Return (x, y) of the center of cell containing provided text 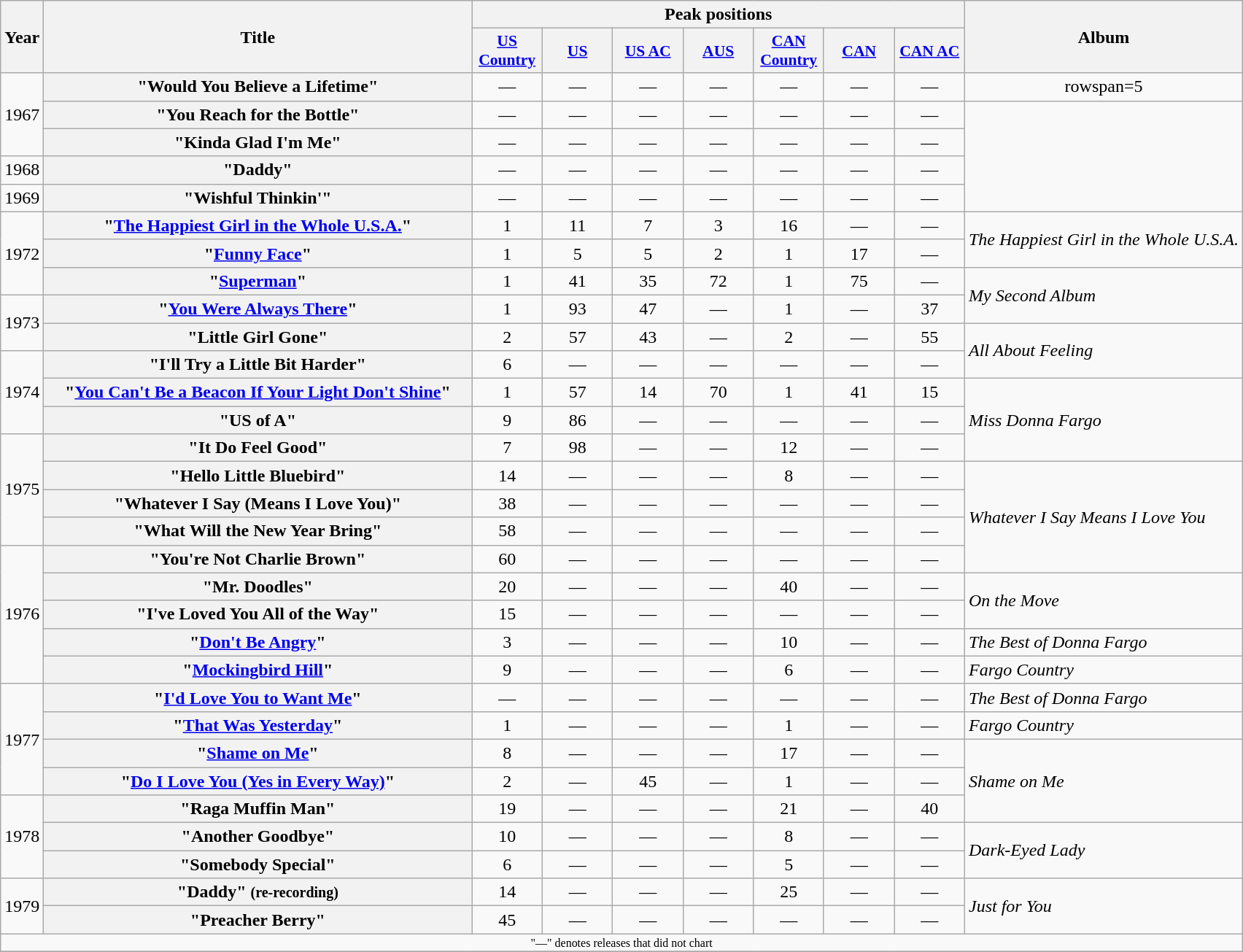
"That Was Yesterday" (258, 725)
1974 (22, 392)
"Would You Believe a Lifetime" (258, 87)
US Country (508, 51)
93 (578, 309)
CAN Country (789, 51)
US (578, 51)
Whatever I Say Means I Love You (1103, 517)
"Mockingbird Hill" (258, 670)
1975 (22, 489)
Dark-Eyed Lady (1103, 851)
"Hello Little Bluebird" (258, 476)
US AC (648, 51)
On the Move (1103, 600)
1976 (22, 614)
25 (789, 892)
All About Feeling (1103, 350)
"Don't Be Angry" (258, 642)
38 (508, 503)
"Raga Muffin Man" (258, 809)
"Do I Love You (Yes in Every Way)" (258, 781)
Just for You (1103, 906)
"Shame on Me" (258, 753)
47 (648, 309)
1977 (22, 739)
"Whatever I Say (Means I Love You)" (258, 503)
"What Will the New Year Bring" (258, 531)
"Wishful Thinkin'" (258, 198)
1972 (22, 253)
1968 (22, 170)
"Superman" (258, 281)
"Daddy" (258, 170)
11 (578, 225)
"The Happiest Girl in the Whole U.S.A." (258, 225)
20 (508, 587)
75 (859, 281)
1969 (22, 198)
72 (718, 281)
55 (929, 336)
"You Were Always There" (258, 309)
Peak positions (719, 15)
"I'd Love You to Want Me" (258, 697)
rowspan=5 (1103, 87)
12 (789, 448)
"You're Not Charlie Brown" (258, 559)
"Preacher Berry" (258, 920)
1978 (22, 837)
43 (648, 336)
Album (1103, 36)
Miss Donna Fargo (1103, 420)
1973 (22, 322)
98 (578, 448)
"Somebody Special" (258, 864)
Year (22, 36)
"Little Girl Gone" (258, 336)
1979 (22, 906)
37 (929, 309)
58 (508, 531)
"It Do Feel Good" (258, 448)
19 (508, 809)
70 (718, 392)
1967 (22, 115)
21 (789, 809)
"—" denotes releases that did not chart (621, 943)
Shame on Me (1103, 781)
CAN AC (929, 51)
The Happiest Girl in the Whole U.S.A. (1103, 239)
60 (508, 559)
"Kinda Glad I'm Me" (258, 142)
"Mr. Doodles" (258, 587)
"US of A" (258, 420)
"Daddy" (re-recording) (258, 892)
"I'll Try a Little Bit Harder" (258, 365)
CAN (859, 51)
"I've Loved You All of the Way" (258, 614)
"Another Goodbye" (258, 837)
My Second Album (1103, 295)
86 (578, 420)
"You Can't Be a Beacon If Your Light Don't Shine" (258, 392)
35 (648, 281)
Title (258, 36)
"Funny Face" (258, 253)
AUS (718, 51)
16 (789, 225)
"You Reach for the Bottle" (258, 115)
